For the text-containing cell, return its midpoint in (X, Y) coordinate format. 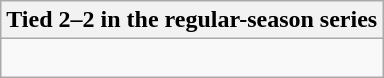
Tied 2–2 in the regular-season series (192, 20)
